Identify which cell holds the provided text, then report its (x, y) central coordinate. 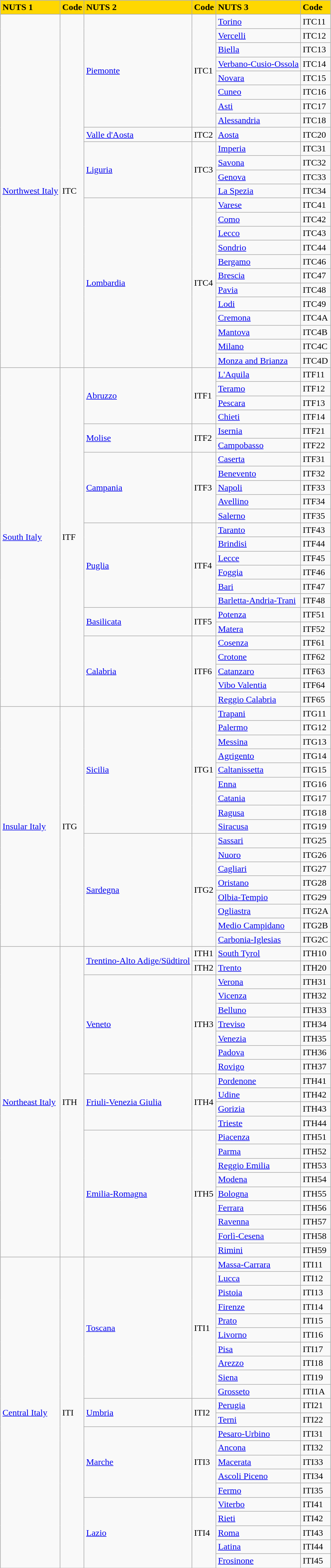
ITH44 (315, 1123)
ITC43 (315, 233)
ITH35 (315, 1038)
ITC14 (315, 64)
Siena (258, 1377)
ITF48 (315, 600)
ITG2A (315, 911)
Foggia (258, 572)
ITI13 (315, 1292)
Friuli-Venezia Giulia (138, 1102)
ITC4C (315, 346)
ITC41 (315, 205)
Olbia-Tempio (258, 897)
ITH5 (204, 1194)
Crotone (258, 657)
ITG14 (315, 756)
Arezzo (258, 1363)
Mantova (258, 332)
Medio Campidano (258, 925)
Vercelli (258, 36)
Modena (258, 1180)
Gorizia (258, 1109)
ITH41 (315, 1081)
Benevento (258, 473)
Umbria (138, 1413)
NUTS 3 (258, 7)
ITI45 (315, 1561)
Caserta (258, 459)
ITC3 (204, 170)
ITG2B (315, 925)
ITI19 (315, 1377)
ITH1 (204, 954)
Savona (258, 163)
Puglia (138, 565)
ITH31 (315, 982)
Bari (258, 586)
ITI4 (204, 1532)
ITG27 (315, 869)
Bologna (258, 1194)
Como (258, 219)
South Italy (30, 537)
ITH37 (315, 1066)
ITG19 (315, 826)
Rovigo (258, 1066)
ITF46 (315, 572)
ITI34 (315, 1476)
ITC47 (315, 276)
ITC31 (315, 148)
ITF44 (315, 544)
Lecco (258, 233)
ITH3 (204, 1024)
Monza and Brianza (258, 360)
Sicilia (138, 770)
ITF32 (315, 473)
Taranto (258, 530)
ITH34 (315, 1024)
ITC44 (315, 247)
Varese (258, 205)
Biella (258, 50)
Verona (258, 982)
ITI22 (315, 1420)
Valle d'Aosta (138, 134)
ITF62 (315, 657)
ITF34 (315, 502)
ITH56 (315, 1208)
ITG1 (204, 770)
Novara (258, 78)
ITH4 (204, 1102)
ITH51 (315, 1137)
ITI42 (315, 1518)
ITF14 (315, 417)
Oristano (258, 883)
Belluno (258, 1010)
Catania (258, 798)
ITG25 (315, 840)
South Tyrol (258, 954)
Forlì-Cesena (258, 1236)
Vicenza (258, 996)
Ancona (258, 1448)
ITI43 (315, 1533)
ITF1 (204, 396)
Grosseto (258, 1391)
Verbano-Cusio-Ossola (258, 64)
Palermo (258, 728)
ITG28 (315, 883)
ITI15 (315, 1321)
Brindisi (258, 544)
Enna (258, 784)
ITI1A (315, 1391)
ITF52 (315, 629)
Asti (258, 106)
NUTS 1 (30, 7)
ITH55 (315, 1194)
Firenze (258, 1306)
ITC4 (204, 283)
Pescara (258, 403)
ITF51 (315, 614)
ITF33 (315, 488)
Treviso (258, 1024)
Northwest Italy (30, 191)
Cuneo (258, 92)
ITH43 (315, 1109)
Northeast Italy (30, 1102)
Trieste (258, 1123)
ITC33 (315, 177)
Ravenna (258, 1222)
ITH42 (315, 1095)
ITC1 (204, 71)
ITC32 (315, 163)
ITI33 (315, 1462)
ITI21 (315, 1405)
ITI14 (315, 1306)
ITH2 (204, 968)
ITG18 (315, 812)
Liguria (138, 170)
Ferrara (258, 1208)
ITG15 (315, 770)
ITH52 (315, 1151)
Abruzzo (138, 396)
Insular Italy (30, 827)
Caltanissetta (258, 770)
ITF63 (315, 671)
Perugia (258, 1405)
ITC2 (204, 134)
ITC4A (315, 318)
Lazio (138, 1532)
Napoli (258, 488)
ITF (72, 537)
Viterbo (258, 1504)
Trento (258, 968)
ITF61 (315, 643)
Avellino (258, 502)
ITF64 (315, 685)
ITI35 (315, 1490)
ITF5 (204, 621)
Siracusa (258, 826)
Torino (258, 22)
Salerno (258, 516)
ITC16 (315, 92)
L'Aquila (258, 374)
Bergamo (258, 262)
Central Italy (30, 1412)
ITF65 (315, 699)
ITI17 (315, 1349)
La Spezia (258, 191)
ITH10 (315, 954)
ITG13 (315, 742)
ITH33 (315, 1010)
ITH59 (315, 1250)
Lecce (258, 558)
ITG26 (315, 854)
ITG16 (315, 784)
ITI18 (315, 1363)
Catanzaro (258, 671)
Trentino-Alto Adige/Südtirol (138, 961)
ITI1 (204, 1328)
Imperia (258, 148)
Sardegna (138, 890)
ITC49 (315, 304)
ITF4 (204, 565)
Basilicata (138, 621)
Fermo (258, 1490)
ITC46 (315, 262)
Ascoli Piceno (258, 1476)
Massa-Carrara (258, 1264)
ITC18 (315, 120)
Emilia-Romagna (138, 1194)
Reggio Emilia (258, 1165)
ITH53 (315, 1165)
Pesaro-Urbino (258, 1434)
Frosinone (258, 1561)
Rimini (258, 1250)
ITF35 (315, 516)
ITG (72, 827)
Agrigento (258, 756)
Ragusa (258, 812)
Toscana (138, 1328)
ITI32 (315, 1448)
ITH57 (315, 1222)
Milano (258, 346)
Potenza (258, 614)
Veneto (138, 1024)
ITC17 (315, 106)
Messina (258, 742)
Calabria (138, 671)
Barletta-Andria-Trani (258, 600)
Roma (258, 1533)
ITG17 (315, 798)
ITI3 (204, 1462)
ITI11 (315, 1264)
Piemonte (138, 71)
Padova (258, 1052)
Sassari (258, 840)
ITC4B (315, 332)
Chieti (258, 417)
Cremona (258, 318)
ITH32 (315, 996)
Venezia (258, 1038)
Isernia (258, 431)
Aosta (258, 134)
Latina (258, 1547)
Campobasso (258, 445)
Rieti (258, 1518)
ITF45 (315, 558)
Vibo Valentia (258, 685)
Udine (258, 1095)
ITC12 (315, 36)
Nuoro (258, 854)
ITC13 (315, 50)
Cosenza (258, 643)
ITC4D (315, 360)
Parma (258, 1151)
ITF3 (204, 488)
Lodi (258, 304)
Ogliastra (258, 911)
ITF31 (315, 459)
ITC11 (315, 22)
Molise (138, 438)
ITI12 (315, 1278)
Matera (258, 629)
ITI31 (315, 1434)
Prato (258, 1321)
ITC20 (315, 134)
Sondrio (258, 247)
Pistoia (258, 1292)
ITF22 (315, 445)
Carbonia-Iglesias (258, 939)
ITF2 (204, 438)
Lucca (258, 1278)
ITC (72, 191)
ITG2C (315, 939)
ITH (72, 1102)
Genova (258, 177)
ITH36 (315, 1052)
ITF47 (315, 586)
Pavia (258, 290)
ITF13 (315, 403)
ITI (72, 1412)
Terni (258, 1420)
ITI44 (315, 1547)
ITI16 (315, 1335)
Teramo (258, 388)
ITG12 (315, 728)
ITC15 (315, 78)
Cagliari (258, 869)
ITF43 (315, 530)
NUTS 2 (138, 7)
Lombardia (138, 283)
ITC42 (315, 219)
ITF6 (204, 671)
ITG2 (204, 890)
ITF11 (315, 374)
Campania (138, 488)
ITH20 (315, 968)
ITC48 (315, 290)
ITF12 (315, 388)
Reggio Calabria (258, 699)
ITH58 (315, 1236)
ITH54 (315, 1180)
Marche (138, 1462)
ITF21 (315, 431)
Pisa (258, 1349)
Macerata (258, 1462)
ITG11 (315, 714)
ITG29 (315, 897)
Piacenza (258, 1137)
ITI41 (315, 1504)
ITI2 (204, 1413)
Alessandria (258, 120)
Brescia (258, 276)
Trapani (258, 714)
Pordenone (258, 1081)
Livorno (258, 1335)
ITC34 (315, 191)
